Search for the cell housing the specified text and yield its (X, Y) center coordinate. 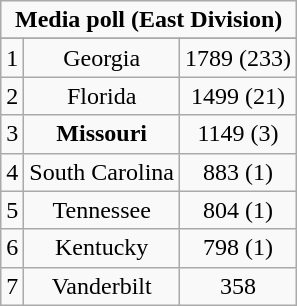
804 (1) (238, 210)
4 (12, 172)
South Carolina (102, 172)
1149 (3) (238, 134)
6 (12, 248)
Tennessee (102, 210)
Kentucky (102, 248)
2 (12, 96)
883 (1) (238, 172)
Vanderbilt (102, 286)
7 (12, 286)
358 (238, 286)
798 (1) (238, 248)
1 (12, 58)
1789 (233) (238, 58)
Georgia (102, 58)
Missouri (102, 134)
1499 (21) (238, 96)
3 (12, 134)
Media poll (East Division) (149, 20)
Florida (102, 96)
5 (12, 210)
